Output the (X, Y) coordinate of the center of the cell containing the given text.  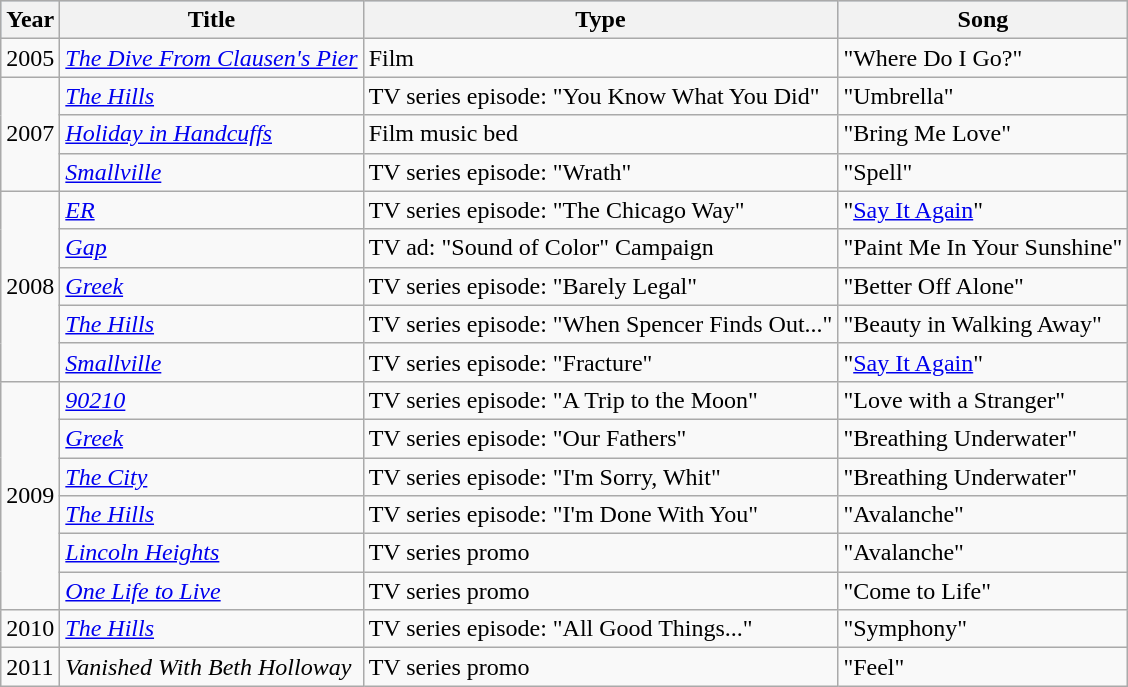
TV ad: "Sound of Color" Campaign (600, 248)
"Umbrella" (983, 96)
TV series episode: "Wrath" (600, 172)
Film music bed (600, 134)
2005 (30, 58)
"Where Do I Go?" (983, 58)
Vanished With Beth Holloway (212, 667)
Lincoln Heights (212, 553)
"Bring Me Love" (983, 134)
Song (983, 20)
2011 (30, 667)
Year (30, 20)
TV series episode: "You Know What You Did" (600, 96)
TV series episode: "The Chicago Way" (600, 210)
TV series episode: "Our Fathers" (600, 438)
TV series episode: "I'm Sorry, Whit" (600, 477)
"Better Off Alone" (983, 286)
TV series episode: "Fracture" (600, 362)
"Paint Me In Your Sunshine" (983, 248)
TV series episode: "I'm Done With You" (600, 515)
"Love with a Stranger" (983, 400)
2009 (30, 495)
Gap (212, 248)
TV series episode: "A Trip to the Moon" (600, 400)
Type (600, 20)
TV series episode: "Barely Legal" (600, 286)
2007 (30, 134)
TV series episode: "All Good Things..." (600, 629)
90210 (212, 400)
"Beauty in Walking Away" (983, 324)
2010 (30, 629)
"Symphony" (983, 629)
Film (600, 58)
ER (212, 210)
2008 (30, 286)
"Come to Life" (983, 591)
One Life to Live (212, 591)
Holiday in Handcuffs (212, 134)
The City (212, 477)
"Feel" (983, 667)
Title (212, 20)
The Dive From Clausen's Pier (212, 58)
TV series episode: "When Spencer Finds Out..." (600, 324)
"Spell" (983, 172)
